Provide the [x, y] coordinate of the cell's center where the given text is located.  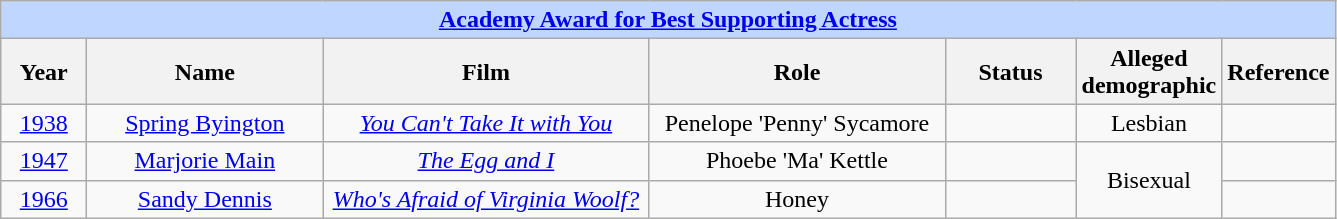
You Can't Take It with You [486, 123]
1966 [44, 199]
Lesbian [1149, 123]
Honey [797, 199]
Year [44, 72]
Academy Award for Best Supporting Actress [668, 20]
Bisexual [1149, 180]
Role [797, 72]
1938 [44, 123]
Name [205, 72]
The Egg and I [486, 161]
Penelope 'Penny' Sycamore [797, 123]
Marjorie Main [205, 161]
Spring Byington [205, 123]
Who's Afraid of Virginia Woolf? [486, 199]
Alleged demographic [1149, 72]
Reference [1278, 72]
Film [486, 72]
Status [1010, 72]
Sandy Dennis [205, 199]
1947 [44, 161]
Phoebe 'Ma' Kettle [797, 161]
